Search for the cell housing the specified text and yield its [X, Y] center coordinate. 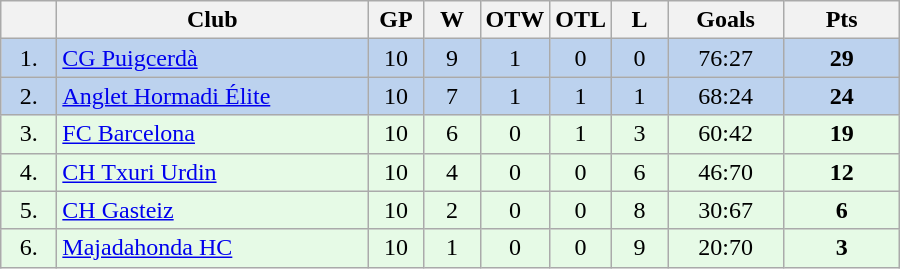
4 [452, 172]
W [452, 20]
Anglet Hormadi Élite [212, 96]
CG Puigcerdà [212, 58]
5. [29, 210]
60:42 [726, 134]
3. [29, 134]
1. [29, 58]
29 [842, 58]
19 [842, 134]
76:27 [726, 58]
L [640, 20]
Pts [842, 20]
Club [212, 20]
2. [29, 96]
8 [640, 210]
68:24 [726, 96]
2 [452, 210]
20:70 [726, 248]
30:67 [726, 210]
CH Gasteiz [212, 210]
46:70 [726, 172]
GP [396, 20]
7 [452, 96]
Goals [726, 20]
Majadahonda HC [212, 248]
OTL [581, 20]
OTW [515, 20]
CH Txuri Urdin [212, 172]
FC Barcelona [212, 134]
6. [29, 248]
24 [842, 96]
4. [29, 172]
12 [842, 172]
